Search for the cell housing the specified text and yield its (x, y) center coordinate. 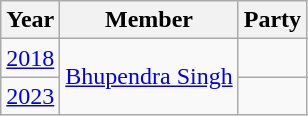
Party (272, 20)
Bhupendra Singh (149, 77)
Member (149, 20)
2023 (30, 96)
Year (30, 20)
2018 (30, 58)
